Scan for the cell matching the given text and deliver its [x, y] coordinate at center. 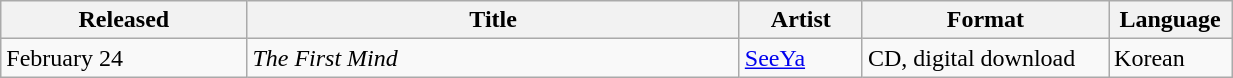
Title [493, 20]
The First Mind [493, 58]
Released [124, 20]
CD, digital download [985, 58]
SeeYa [800, 58]
Artist [800, 20]
Korean [1170, 58]
February 24 [124, 58]
Format [985, 20]
Language [1170, 20]
